Extract the (x, y) coordinate from the center of the cell holding the provided text.  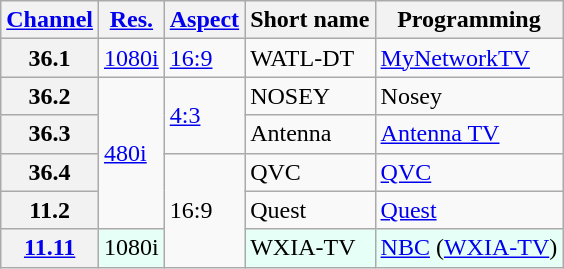
MyNetworkTV (469, 58)
11.2 (50, 210)
11.11 (50, 248)
WATL-DT (310, 58)
Aspect (204, 20)
Antenna TV (469, 134)
Programming (469, 20)
Short name (310, 20)
Nosey (469, 96)
WXIA-TV (310, 248)
36.4 (50, 172)
4:3 (204, 115)
NBC (WXIA-TV) (469, 248)
36.2 (50, 96)
Channel (50, 20)
36.3 (50, 134)
NOSEY (310, 96)
Res. (132, 20)
480i (132, 153)
Antenna (310, 134)
36.1 (50, 58)
